Identify which cell holds the provided text, then report its (x, y) central coordinate. 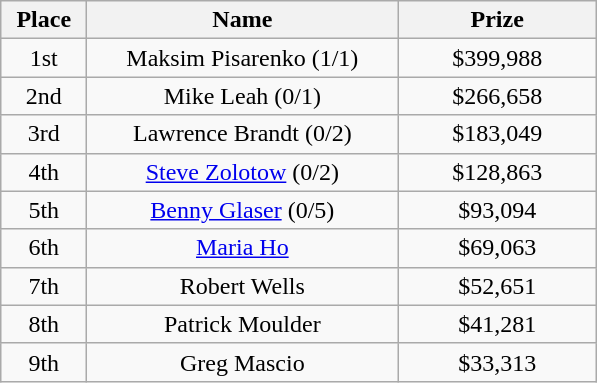
$128,863 (498, 172)
$41,281 (498, 324)
$52,651 (498, 286)
9th (44, 362)
$183,049 (498, 134)
$69,063 (498, 248)
3rd (44, 134)
4th (44, 172)
$33,313 (498, 362)
Maksim Pisarenko (1/1) (242, 58)
5th (44, 210)
Patrick Moulder (242, 324)
Place (44, 20)
6th (44, 248)
1st (44, 58)
Maria Ho (242, 248)
7th (44, 286)
Prize (498, 20)
Robert Wells (242, 286)
$266,658 (498, 96)
2nd (44, 96)
Name (242, 20)
Benny Glaser (0/5) (242, 210)
$399,988 (498, 58)
$93,094 (498, 210)
Steve Zolotow (0/2) (242, 172)
Mike Leah (0/1) (242, 96)
8th (44, 324)
Greg Mascio (242, 362)
Lawrence Brandt (0/2) (242, 134)
